Find where the given text appears and provide that cell's center as [x, y] coordinate. 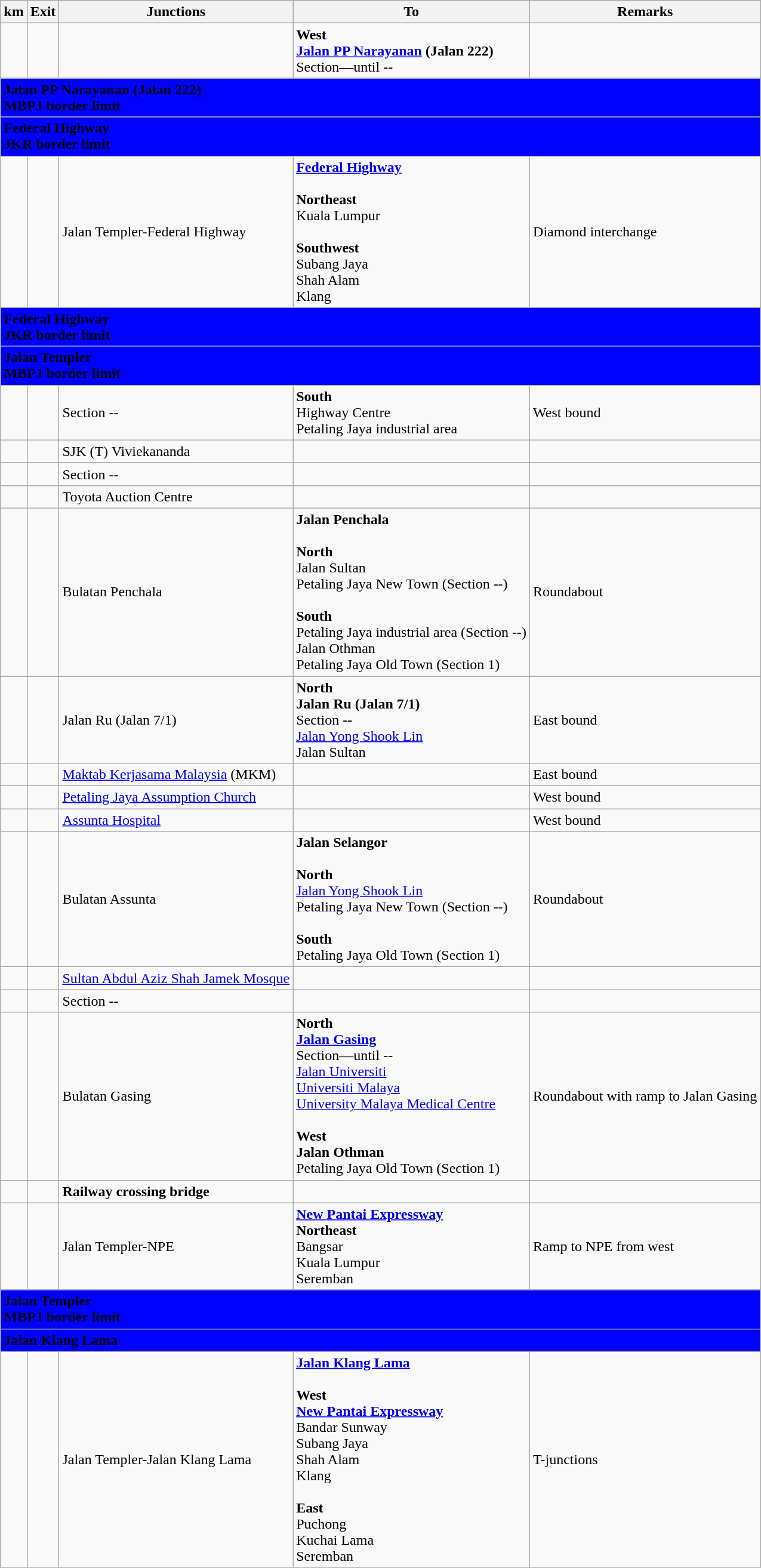
Bulatan Assunta [176, 899]
Federal HighwayNortheastKuala LumpurSouthwestSubang JayaShah AlamKlang [412, 232]
Jalan SelangorNorthJalan Yong Shook LinPetaling Jaya New Town (Section --)SouthPetaling Jaya Old Town (Section 1) [412, 899]
SouthHighway CentrePetaling Jaya industrial area [412, 412]
Jalan Templer-NPE [176, 1246]
Petaling Jaya Assumption Church [176, 797]
Junctions [176, 12]
T-junctions [645, 1459]
NorthJalan GasingSection—until --Jalan UniversitiUniversiti MalayaUniversity Malaya Medical CentreWestJalan OthmanPetaling Jaya Old Town (Section 1) [412, 1096]
Ramp to NPE from west [645, 1246]
Exit [43, 12]
Jalan PP Narayanan (Jalan 222)MBPJ border limit [381, 98]
Jalan Klang Lama [381, 1340]
Maktab Kerjasama Malaysia (MKM) [176, 775]
km [14, 12]
Roundabout with ramp to Jalan Gasing [645, 1096]
WestJalan PP Narayanan (Jalan 222)Section—until -- [412, 51]
Diamond interchange [645, 232]
To [412, 12]
Toyota Auction Centre [176, 497]
Jalan Klang LamaWest New Pantai ExpresswayBandar SunwaySubang JayaShah AlamKlangEastPuchongKuchai LamaSeremban [412, 1459]
Jalan Templer-Federal Highway [176, 232]
Jalan Templer-Jalan Klang Lama [176, 1459]
Bulatan Gasing [176, 1096]
Jalan Ru (Jalan 7/1) [176, 719]
Railway crossing bridge [176, 1191]
Remarks [645, 12]
Assunta Hospital [176, 820]
New Pantai ExpresswayNortheastBangsarKuala LumpurSeremban [412, 1246]
Sultan Abdul Aziz Shah Jamek Mosque [176, 978]
NorthJalan Ru (Jalan 7/1)Section --Jalan Yong Shook LinJalan Sultan [412, 719]
SJK (T) Viviekananda [176, 451]
Bulatan Penchala [176, 592]
